For the text-containing cell, return its midpoint in [X, Y] coordinate format. 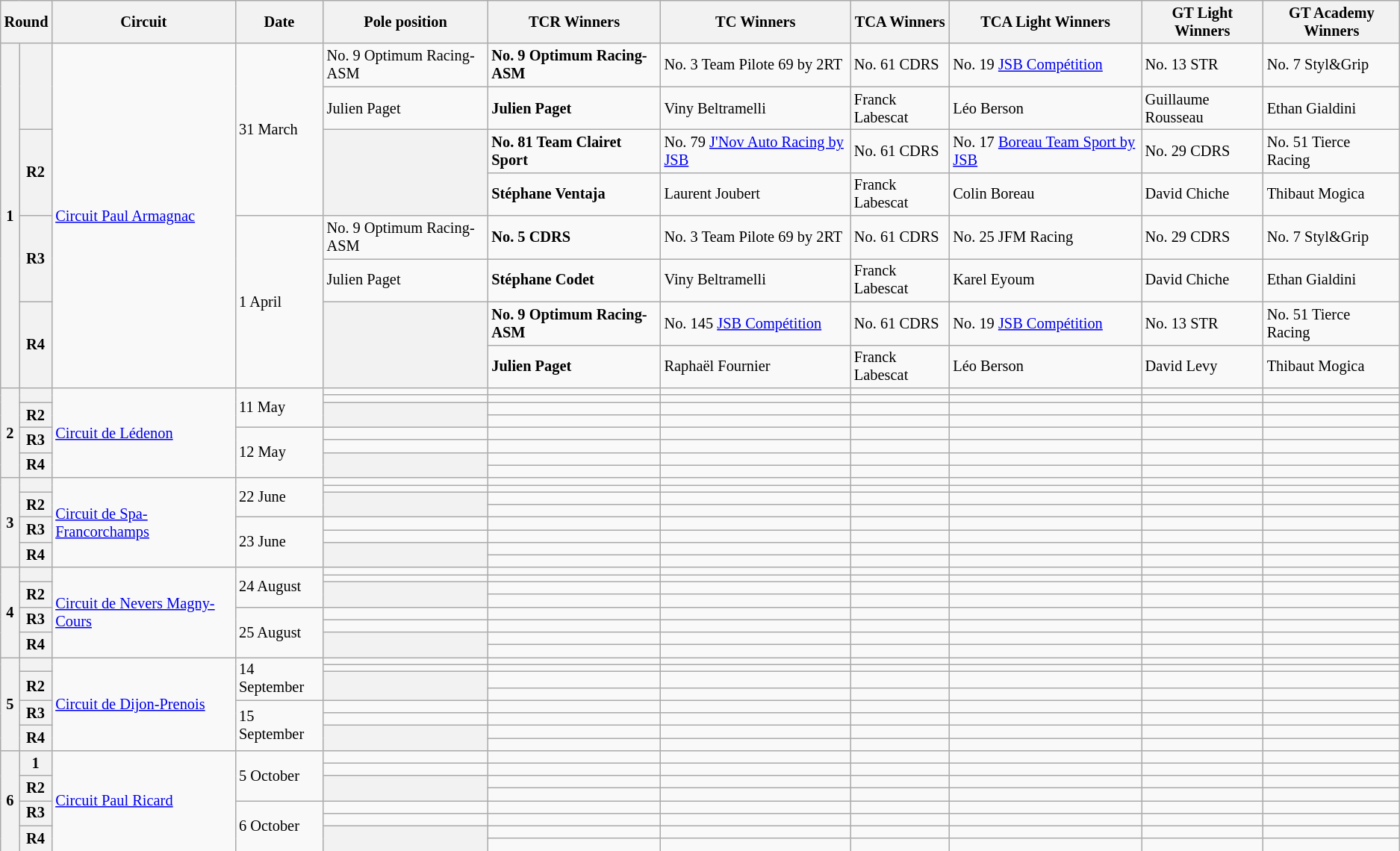
David Levy [1202, 367]
Stéphane Codet [573, 280]
No. 81 Team Clairet Sport [573, 151]
Stéphane Ventaja [573, 194]
Date [279, 22]
Circuit Paul Armagnac [143, 215]
No. 145 JSB Compétition [756, 323]
Guillaume Rousseau [1202, 108]
TCR Winners [573, 22]
Circuit de Lédenon [143, 432]
Circuit Paul Ricard [143, 800]
31 March [279, 130]
24 August [279, 587]
No. 25 JFM Racing [1045, 237]
GT Academy Winners [1332, 22]
5 [10, 703]
5 October [279, 775]
12 May [279, 452]
2 [10, 432]
Circuit de Nevers Magny-Cours [143, 612]
Colin Boreau [1045, 194]
TC Winners [756, 22]
25 August [279, 632]
11 May [279, 408]
Raphaël Fournier [756, 367]
No. 5 CDRS [573, 237]
23 June [279, 542]
22 June [279, 497]
Pole position [406, 22]
Circuit de Spa-Francorchamps [143, 523]
6 October [279, 826]
No. 79 J'Nov Auto Racing by JSB [756, 151]
TCA Winners [900, 22]
TCA Light Winners [1045, 22]
Laurent Joubert [756, 194]
3 [10, 523]
GT Light Winners [1202, 22]
Circuit [143, 22]
6 [10, 800]
15 September [279, 726]
4 [10, 612]
Circuit de Dijon-Prenois [143, 703]
1 April [279, 302]
Karel Eyoum [1045, 280]
No. 17 Boreau Team Sport by JSB [1045, 151]
Round [27, 22]
14 September [279, 679]
